From the cell containing the given text, extract its center point as [x, y] coordinate. 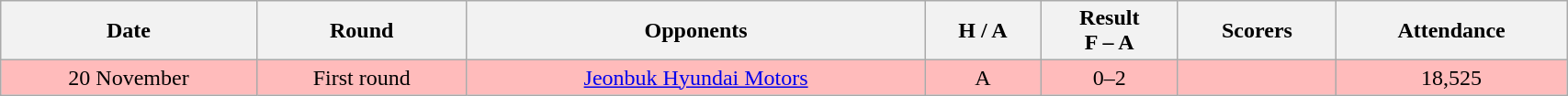
Attendance [1451, 31]
0–2 [1110, 78]
First round [362, 78]
Jeonbuk Hyundai Motors [696, 78]
ResultF – A [1110, 31]
Opponents [696, 31]
20 November [129, 78]
A [983, 78]
Scorers [1257, 31]
H / A [983, 31]
Round [362, 31]
18,525 [1451, 78]
Date [129, 31]
